Search for the cell housing the specified text and yield its [x, y] center coordinate. 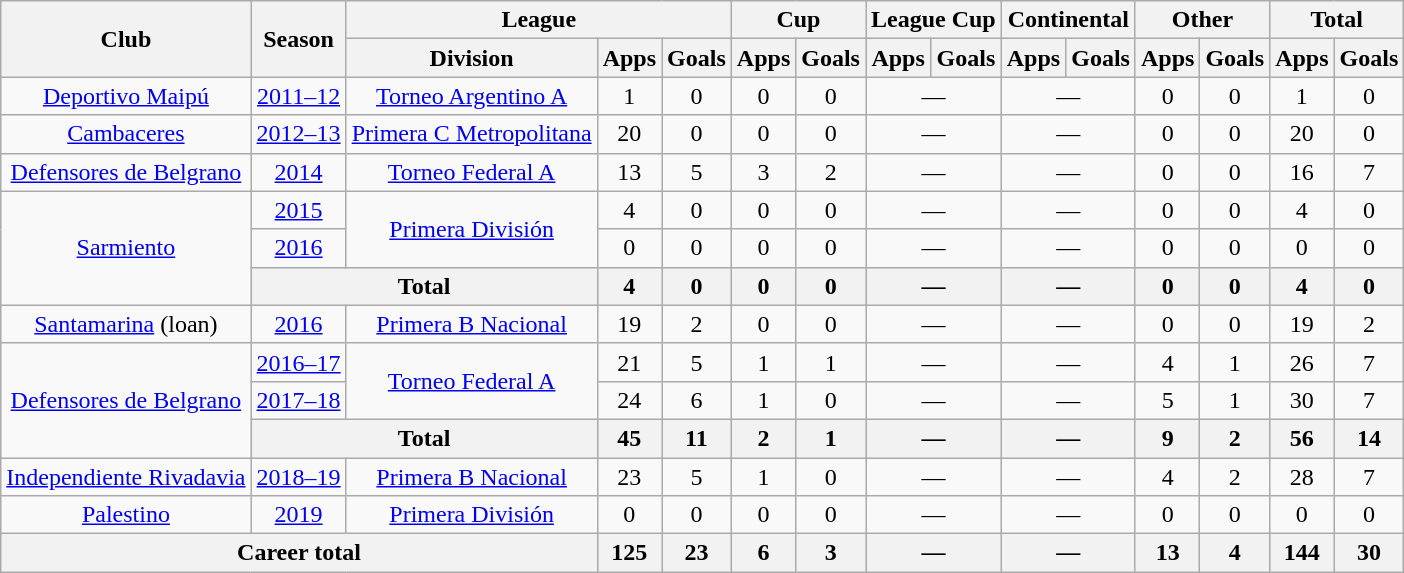
14 [1369, 438]
24 [629, 400]
144 [1302, 553]
9 [1167, 438]
56 [1302, 438]
45 [629, 438]
2014 [298, 172]
2016–17 [298, 362]
16 [1302, 172]
Season [298, 39]
Sarmiento [126, 248]
2018–19 [298, 477]
2019 [298, 515]
11 [697, 438]
Club [126, 39]
League Cup [934, 20]
Torneo Argentino A [472, 96]
125 [629, 553]
Continental [1068, 20]
Independiente Rivadavia [126, 477]
Cup [798, 20]
Career total [299, 553]
26 [1302, 362]
21 [629, 362]
League [538, 20]
Primera C Metropolitana [472, 134]
Palestino [126, 515]
2017–18 [298, 400]
Other [1202, 20]
Santamarina (loan) [126, 324]
Division [472, 58]
2011–12 [298, 96]
2015 [298, 210]
Cambaceres [126, 134]
2012–13 [298, 134]
28 [1302, 477]
Deportivo Maipú [126, 96]
